Capture the cell that displays the provided text and extract its (x, y) central coordinate. 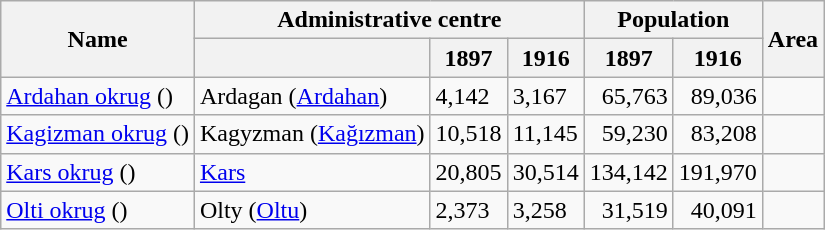
89,036 (718, 96)
Ardagan (Ardahan) (312, 96)
3,258 (546, 210)
Administrative centre (389, 20)
Kars okrug () (98, 172)
83,208 (718, 134)
Olty (Oltu) (312, 210)
Name (98, 39)
10,518 (468, 134)
4,142 (468, 96)
Ardahan okrug () (98, 96)
Olti okrug () (98, 210)
40,091 (718, 210)
Population (673, 20)
59,230 (628, 134)
Kagizman okrug () (98, 134)
20,805 (468, 172)
2,373 (468, 210)
134,142 (628, 172)
Area (792, 39)
3,167 (546, 96)
30,514 (546, 172)
31,519 (628, 210)
65,763 (628, 96)
191,970 (718, 172)
Kagyzman (Kağızman) (312, 134)
Kars (312, 172)
11,145 (546, 134)
